Provide the [X, Y] coordinate of the cell's center where the given text is located.  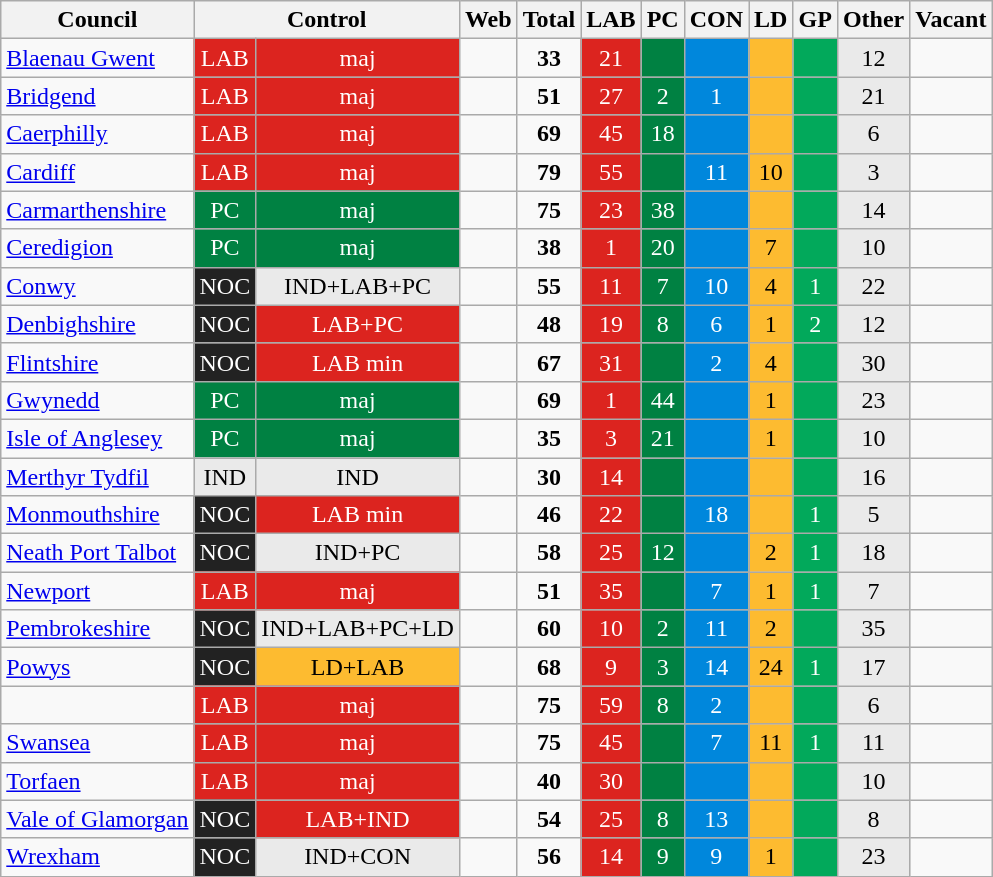
LAB+PC [358, 324]
24 [771, 667]
Vacant [951, 20]
79 [549, 172]
IND+LAB+PC [358, 286]
Isle of Anglesey [98, 438]
13 [716, 819]
19 [611, 324]
Bridgend [98, 96]
Ceredigion [98, 248]
Flintshire [98, 362]
Torfaen [98, 781]
Cardiff [98, 172]
CON [716, 20]
Carmarthenshire [98, 210]
68 [549, 667]
48 [549, 324]
59 [611, 705]
Vale of Glamorgan [98, 819]
60 [549, 629]
Gwynedd [98, 400]
Monmouthshire [98, 515]
Caerphilly [98, 134]
Newport [98, 591]
Powys [98, 667]
Neath Port Talbot [98, 553]
67 [549, 362]
31 [611, 362]
LD [771, 20]
Pembrokeshire [98, 629]
Swansea [98, 743]
44 [662, 400]
IND+PC [358, 553]
58 [549, 553]
Other [873, 20]
GP [815, 20]
17 [873, 667]
Blaenau Gwent [98, 58]
Merthyr Tydfil [98, 477]
33 [549, 58]
Denbighshire [98, 324]
LAB+IND [358, 819]
5 [873, 515]
Web [488, 20]
16 [873, 477]
IND+CON [358, 857]
Total [549, 20]
Conwy [98, 286]
Council [98, 20]
27 [611, 96]
46 [549, 515]
Control [326, 20]
20 [662, 248]
Wrexham [98, 857]
LD+LAB [358, 667]
54 [549, 819]
56 [549, 857]
40 [549, 781]
IND+LAB+PC+LD [358, 629]
